Determine the (x, y) coordinate at the center of the cell enclosing the given text.  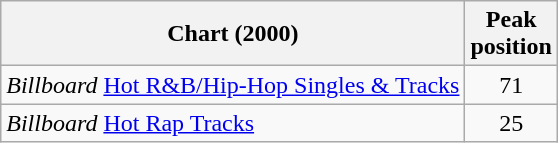
25 (511, 123)
Chart (2000) (233, 34)
Peakposition (511, 34)
Billboard Hot R&B/Hip-Hop Singles & Tracks (233, 85)
71 (511, 85)
Billboard Hot Rap Tracks (233, 123)
